Output the [X, Y] coordinate of the center of the cell containing the given text.  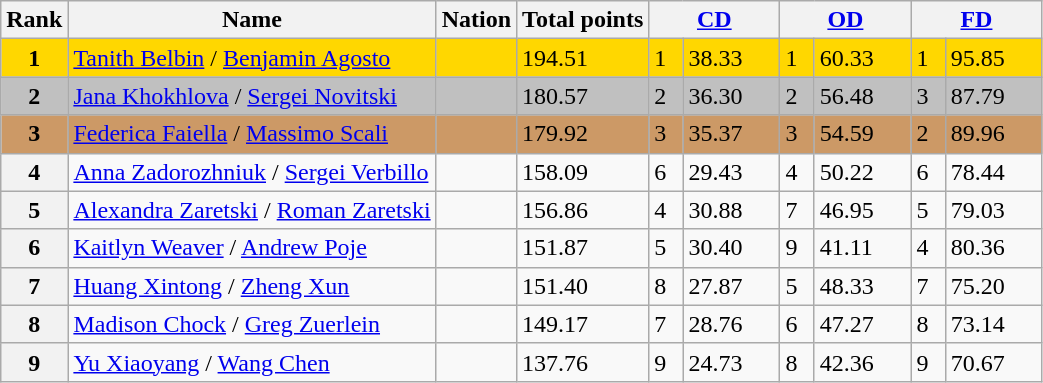
Nation [476, 20]
36.30 [732, 96]
41.11 [862, 248]
Tanith Belbin / Benjamin Agosto [252, 58]
24.73 [732, 362]
Name [252, 20]
38.33 [732, 58]
54.59 [862, 134]
151.87 [583, 248]
158.09 [583, 172]
151.40 [583, 286]
50.22 [862, 172]
60.33 [862, 58]
30.88 [732, 210]
Federica Faiella / Massimo Scali [252, 134]
Madison Chock / Greg Zuerlein [252, 324]
70.67 [994, 362]
73.14 [994, 324]
Kaitlyn Weaver / Andrew Poje [252, 248]
179.92 [583, 134]
Anna Zadorozhniuk / Sergei Verbillo [252, 172]
80.36 [994, 248]
35.37 [732, 134]
42.36 [862, 362]
156.86 [583, 210]
Total points [583, 20]
FD [976, 20]
29.43 [732, 172]
194.51 [583, 58]
95.85 [994, 58]
56.48 [862, 96]
46.95 [862, 210]
87.79 [994, 96]
137.76 [583, 362]
78.44 [994, 172]
27.87 [732, 286]
149.17 [583, 324]
47.27 [862, 324]
Alexandra Zaretski / Roman Zaretski [252, 210]
OD [846, 20]
48.33 [862, 286]
CD [714, 20]
Yu Xiaoyang / Wang Chen [252, 362]
Rank [34, 20]
Huang Xintong / Zheng Xun [252, 286]
89.96 [994, 134]
28.76 [732, 324]
180.57 [583, 96]
Jana Khokhlova / Sergei Novitski [252, 96]
79.03 [994, 210]
30.40 [732, 248]
75.20 [994, 286]
